Provide the (X, Y) coordinate of the cell's center where the given text is located.  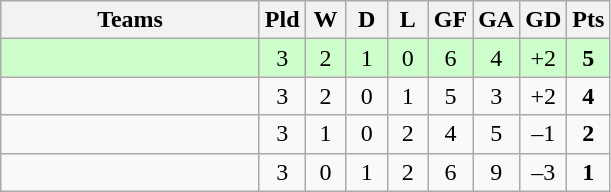
9 (496, 172)
–3 (544, 172)
GA (496, 20)
Pts (588, 20)
W (326, 20)
Pld (282, 20)
L (408, 20)
GF (450, 20)
GD (544, 20)
Teams (130, 20)
–1 (544, 134)
D (366, 20)
